Locate the cell with the specified text and output its (x, y) center coordinate. 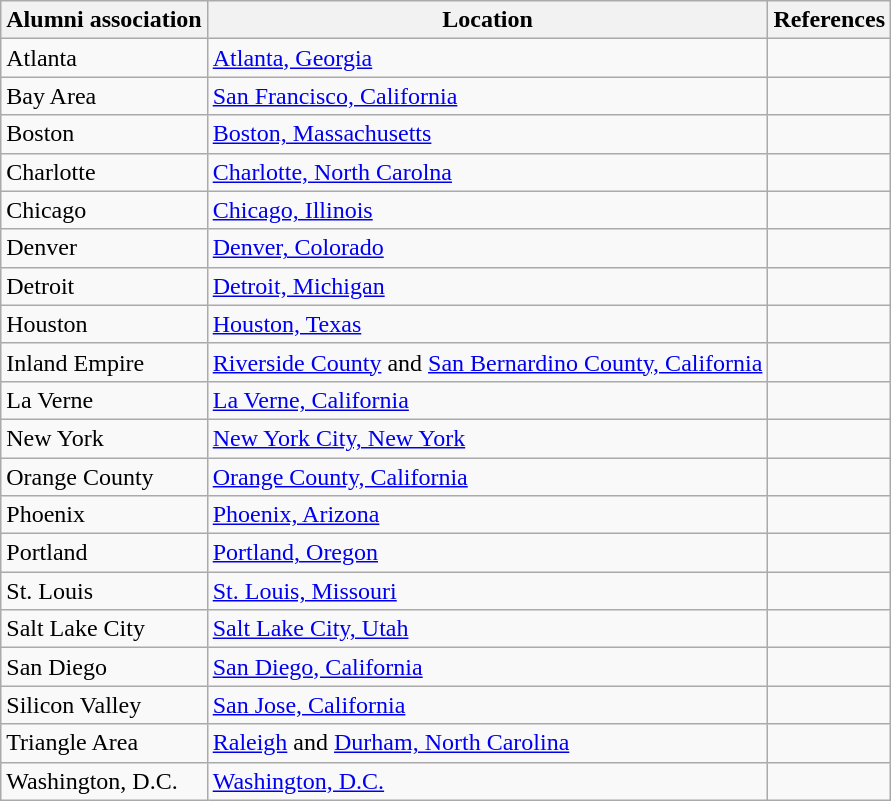
Denver, Colorado (488, 248)
Raleigh and Durham, North Carolina (488, 743)
Chicago, Illinois (488, 210)
Orange County, California (488, 477)
Detroit (104, 286)
Salt Lake City, Utah (488, 629)
La Verne (104, 400)
San Francisco, California (488, 96)
San Diego, California (488, 667)
La Verne, California (488, 400)
San Diego (104, 667)
Atlanta (104, 58)
New York (104, 438)
Alumni association (104, 20)
Orange County (104, 477)
Boston (104, 134)
Charlotte, North Carolna (488, 172)
Silicon Valley (104, 705)
Detroit, Michigan (488, 286)
Charlotte (104, 172)
Triangle Area (104, 743)
Salt Lake City (104, 629)
Inland Empire (104, 362)
Boston, Massachusetts (488, 134)
Houston, Texas (488, 324)
Atlanta, Georgia (488, 58)
Location (488, 20)
Portland, Oregon (488, 553)
Chicago (104, 210)
Riverside County and San Bernardino County, California (488, 362)
Portland (104, 553)
Bay Area (104, 96)
St. Louis (104, 591)
New York City, New York (488, 438)
St. Louis, Missouri (488, 591)
References (830, 20)
Houston (104, 324)
Phoenix, Arizona (488, 515)
San Jose, California (488, 705)
Phoenix (104, 515)
Denver (104, 248)
